For the text-containing cell, return its midpoint in [X, Y] coordinate format. 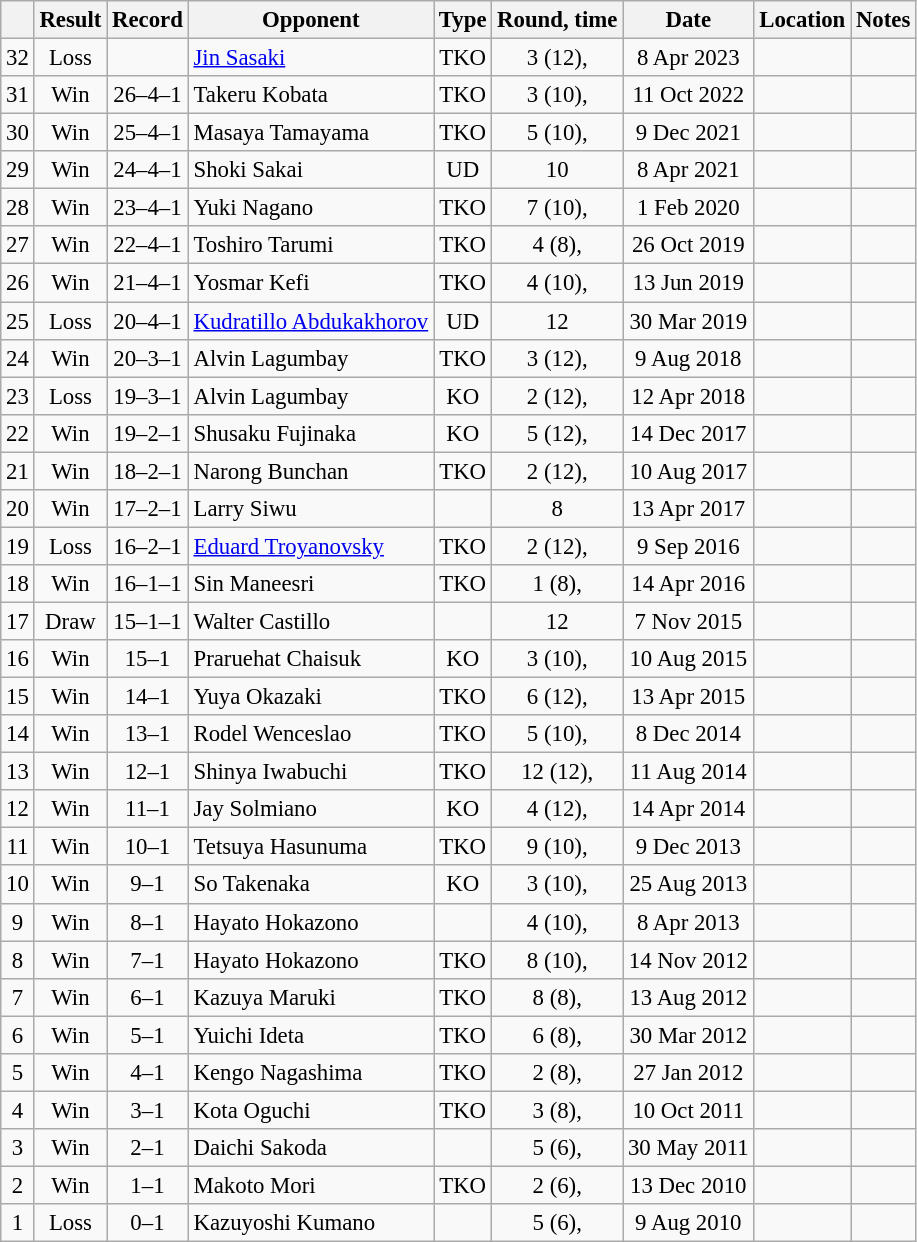
30 Mar 2019 [688, 321]
Takeru Kobata [310, 95]
13 Dec 2010 [688, 1185]
Makoto Mori [310, 1185]
17–2–1 [148, 509]
14 Apr 2014 [688, 809]
3 (8), [558, 1110]
7 [18, 997]
24 [18, 358]
Date [688, 20]
8 Apr 2023 [688, 58]
16–1–1 [148, 584]
Yuki Nagano [310, 208]
8 Apr 2013 [688, 922]
21–4–1 [148, 283]
Draw [70, 621]
12 Apr 2018 [688, 396]
11 Oct 2022 [688, 95]
25 [18, 321]
2 (6), [558, 1185]
22–4–1 [148, 245]
25 Aug 2013 [688, 885]
Tetsuya Hasunuma [310, 847]
Larry Siwu [310, 509]
1 Feb 2020 [688, 208]
25–4–1 [148, 133]
18–2–1 [148, 471]
Round, time [558, 20]
9 Aug 2018 [688, 358]
Location [802, 20]
Kudratillo Abdukakhorov [310, 321]
15 [18, 697]
9 (10), [558, 847]
Yuya Okazaki [310, 697]
Sin Maneesri [310, 584]
Jin Sasaki [310, 58]
27 Jan 2012 [688, 1073]
Narong Bunchan [310, 471]
2–1 [148, 1148]
1–1 [148, 1185]
Notes [884, 20]
8 Dec 2014 [688, 734]
Shoki Sakai [310, 170]
32 [18, 58]
26 [18, 283]
Jay Solmiano [310, 809]
30 Mar 2012 [688, 1035]
8 Apr 2021 [688, 170]
27 [18, 245]
2 [18, 1185]
So Takenaka [310, 885]
8–1 [148, 922]
4 (12), [558, 809]
13 Jun 2019 [688, 283]
Praruehat Chaisuk [310, 659]
Toshiro Tarumi [310, 245]
10 Aug 2015 [688, 659]
7–1 [148, 960]
9–1 [148, 885]
14 Nov 2012 [688, 960]
26–4–1 [148, 95]
Result [70, 20]
12 (12), [558, 772]
10 Oct 2011 [688, 1110]
4 (8), [558, 245]
16 [18, 659]
4 [18, 1110]
Kazuya Maruki [310, 997]
13–1 [148, 734]
Daichi Sakoda [310, 1148]
Yosmar Kefi [310, 283]
7 Nov 2015 [688, 621]
29 [18, 170]
8 (8), [558, 997]
24–4–1 [148, 170]
Yuichi Ideta [310, 1035]
15–1 [148, 659]
Eduard Troyanovsky [310, 546]
Type [463, 20]
21 [18, 471]
13 Aug 2012 [688, 997]
6–1 [148, 997]
17 [18, 621]
23–4–1 [148, 208]
13 Apr 2015 [688, 697]
16–2–1 [148, 546]
Record [148, 20]
30 [18, 133]
14 [18, 734]
6 (12), [558, 697]
28 [18, 208]
9 Dec 2021 [688, 133]
22 [18, 433]
19–2–1 [148, 433]
11–1 [148, 809]
6 (8), [558, 1035]
10 Aug 2017 [688, 471]
20 [18, 509]
Kazuyoshi Kumano [310, 1223]
Kota Oguchi [310, 1110]
20–3–1 [148, 358]
5 [18, 1073]
0–1 [148, 1223]
5 (12), [558, 433]
9 [18, 922]
8 (10), [558, 960]
6 [18, 1035]
14 Apr 2016 [688, 584]
7 (10), [558, 208]
Shinya Iwabuchi [310, 772]
12–1 [148, 772]
9 Dec 2013 [688, 847]
4–1 [148, 1073]
1 (8), [558, 584]
11 [18, 847]
Masaya Tamayama [310, 133]
Walter Castillo [310, 621]
30 May 2011 [688, 1148]
3 [18, 1148]
14 Dec 2017 [688, 433]
19–3–1 [148, 396]
13 Apr 2017 [688, 509]
11 Aug 2014 [688, 772]
26 Oct 2019 [688, 245]
9 Sep 2016 [688, 546]
20–4–1 [148, 321]
10–1 [148, 847]
9 Aug 2010 [688, 1223]
13 [18, 772]
2 (8), [558, 1073]
Rodel Wenceslao [310, 734]
3–1 [148, 1110]
15–1–1 [148, 621]
Shusaku Fujinaka [310, 433]
18 [18, 584]
1 [18, 1223]
14–1 [148, 697]
31 [18, 95]
5–1 [148, 1035]
Opponent [310, 20]
23 [18, 396]
Kengo Nagashima [310, 1073]
19 [18, 546]
